Scan for the cell matching the given text and deliver its (X, Y) coordinate at center. 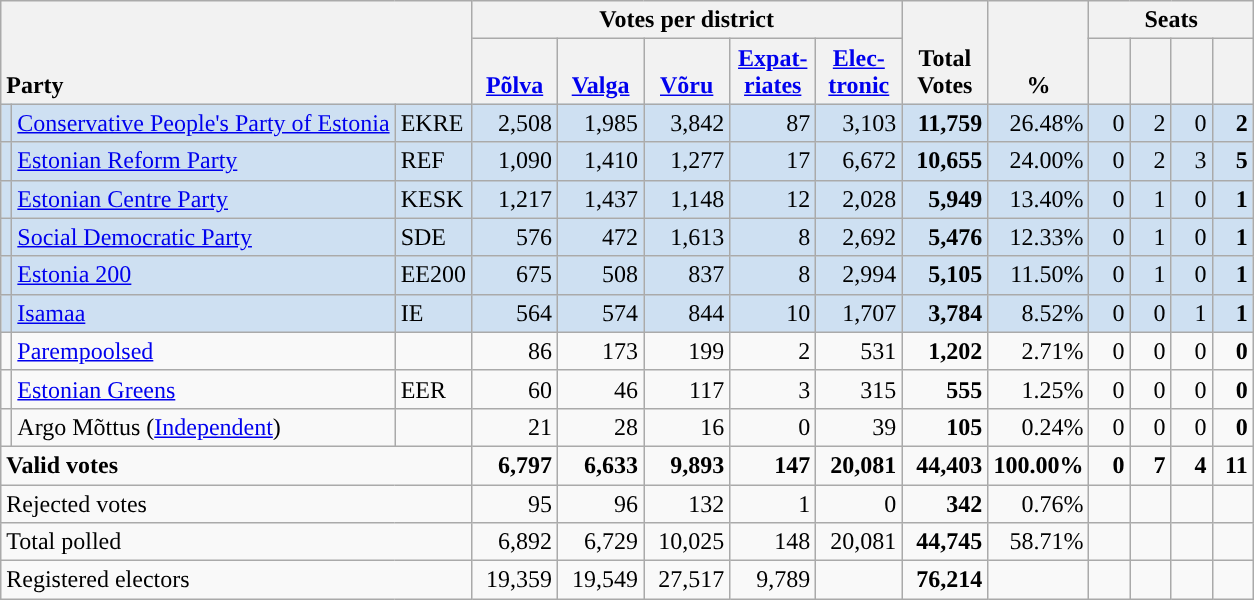
1,410 (601, 161)
555 (945, 389)
1,148 (687, 199)
Estonian Reform Party (204, 161)
472 (601, 237)
105 (945, 427)
95 (515, 503)
46 (601, 389)
Parempoolsed (204, 351)
342 (945, 503)
3,103 (859, 123)
1,985 (601, 123)
5,476 (945, 237)
16 (687, 427)
Estonia 200 (204, 275)
8.52% (1038, 313)
26.48% (1038, 123)
5 (1232, 161)
21 (515, 427)
2,692 (859, 237)
% (1038, 52)
844 (687, 313)
11,759 (945, 123)
44,403 (945, 465)
Estonian Centre Party (204, 199)
6,672 (859, 161)
148 (773, 542)
IE (433, 313)
EE200 (433, 275)
Valid votes (236, 465)
REF (433, 161)
11 (1232, 465)
44,745 (945, 542)
Valga (601, 72)
60 (515, 389)
13.40% (1038, 199)
1,437 (601, 199)
9,789 (773, 580)
24.00% (1038, 161)
19,549 (601, 580)
10 (773, 313)
531 (859, 351)
11.50% (1038, 275)
SDE (433, 237)
199 (687, 351)
EKRE (433, 123)
132 (687, 503)
12 (773, 199)
12.33% (1038, 237)
5,949 (945, 199)
Expat- riates (773, 72)
Rejected votes (236, 503)
Elec- tronic (859, 72)
28 (601, 427)
96 (601, 503)
6,729 (601, 542)
Total polled (236, 542)
39 (859, 427)
7 (1150, 465)
Argo Mõttus (Independent) (204, 427)
Conservative People's Party of Estonia (204, 123)
2,028 (859, 199)
4 (1192, 465)
Seats (1171, 20)
5,105 (945, 275)
0.76% (1038, 503)
19,359 (515, 580)
315 (859, 389)
58.71% (1038, 542)
1.25% (1038, 389)
10,655 (945, 161)
508 (601, 275)
564 (515, 313)
Estonian Greens (204, 389)
173 (601, 351)
10,025 (687, 542)
1,707 (859, 313)
EER (433, 389)
0.24% (1038, 427)
Party (236, 52)
Total Votes (945, 52)
576 (515, 237)
9,893 (687, 465)
86 (515, 351)
1,217 (515, 199)
2.71% (1038, 351)
1,613 (687, 237)
Votes per district (687, 20)
Registered electors (236, 580)
87 (773, 123)
Põlva (515, 72)
17 (773, 161)
1,090 (515, 161)
6,633 (601, 465)
837 (687, 275)
100.00% (1038, 465)
675 (515, 275)
76,214 (945, 580)
117 (687, 389)
27,517 (687, 580)
1,202 (945, 351)
2,994 (859, 275)
KESK (433, 199)
3,784 (945, 313)
Isamaa (204, 313)
6,797 (515, 465)
3,842 (687, 123)
1,277 (687, 161)
147 (773, 465)
Võru (687, 72)
Social Democratic Party (204, 237)
574 (601, 313)
6,892 (515, 542)
2,508 (515, 123)
